Capture the cell that displays the provided text and extract its [X, Y] central coordinate. 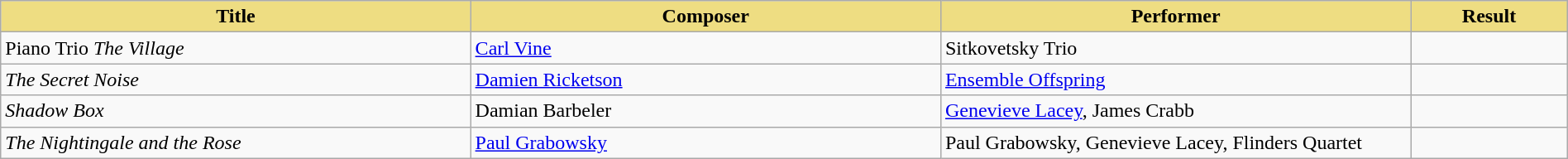
The Secret Noise [236, 79]
Carl Vine [705, 48]
Paul Grabowsky, Genevieve Lacey, Flinders Quartet [1175, 142]
Shadow Box [236, 111]
Piano Trio The Village [236, 48]
Sitkovetsky Trio [1175, 48]
Damien Ricketson [705, 79]
Result [1489, 17]
Title [236, 17]
Performer [1175, 17]
Damian Barbeler [705, 111]
Paul Grabowsky [705, 142]
Composer [705, 17]
Genevieve Lacey, James Crabb [1175, 111]
Ensemble Offspring [1175, 79]
The Nightingale and the Rose [236, 142]
